Capture the cell that displays the provided text and extract its [x, y] central coordinate. 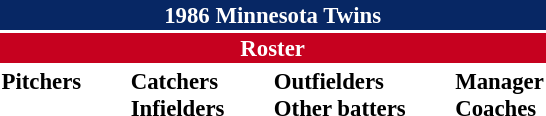
Roster [272, 48]
1986 Minnesota Twins [272, 15]
